Search for the cell housing the specified text and yield its [x, y] center coordinate. 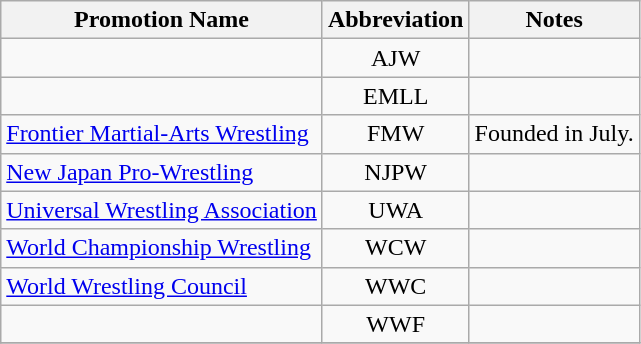
World Championship Wrestling [162, 248]
Frontier Martial-Arts Wrestling [162, 134]
WWC [396, 286]
World Wrestling Council [162, 286]
Abbreviation [396, 20]
AJW [396, 58]
EMLL [396, 96]
Notes [554, 20]
UWA [396, 210]
WWF [396, 324]
FMW [396, 134]
New Japan Pro-Wrestling [162, 172]
Universal Wrestling Association [162, 210]
NJPW [396, 172]
WCW [396, 248]
Promotion Name [162, 20]
Founded in July. [554, 134]
